Search for the cell housing the specified text and yield its (x, y) center coordinate. 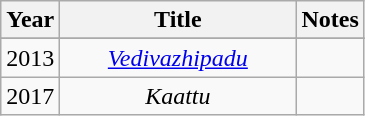
2017 (30, 96)
Kaattu (178, 96)
Title (178, 20)
Vedivazhipadu (178, 58)
Notes (330, 20)
Year (30, 20)
2013 (30, 58)
